Determine the [x, y] coordinate at the center of the cell enclosing the given text.  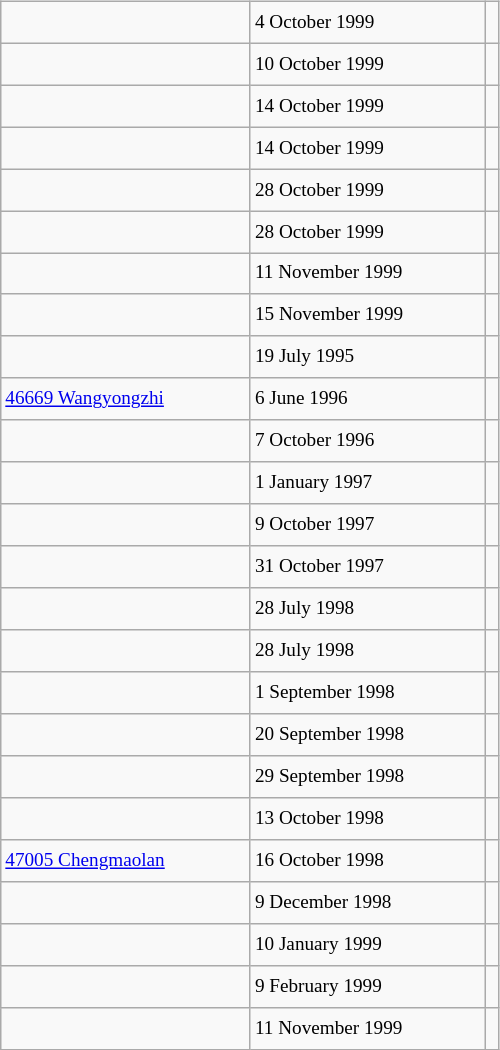
7 October 1996 [368, 441]
9 October 1997 [368, 525]
9 December 1998 [368, 902]
47005 Chengmaolan [126, 861]
6 June 1996 [368, 399]
16 October 1998 [368, 861]
29 September 1998 [368, 777]
20 September 1998 [368, 735]
4 October 1999 [368, 22]
1 January 1997 [368, 483]
31 October 1997 [368, 567]
46669 Wangyongzhi [126, 399]
1 September 1998 [368, 693]
9 February 1999 [368, 986]
10 October 1999 [368, 64]
13 October 1998 [368, 819]
15 November 1999 [368, 315]
10 January 1999 [368, 944]
19 July 1995 [368, 357]
